Provide the (x, y) coordinate of the cell's center where the given text is located.  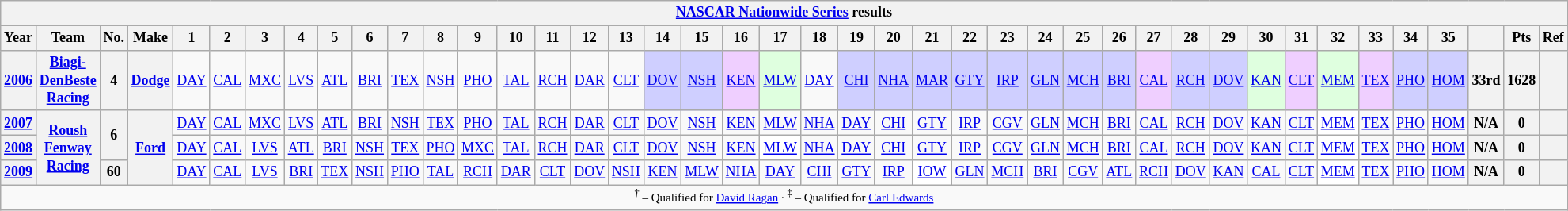
33 (1376, 38)
Dodge (150, 80)
60 (114, 173)
10 (516, 38)
24 (1046, 38)
1 (192, 38)
2008 (19, 148)
Biagi-DenBeste Racing (68, 80)
Pts (1521, 38)
18 (819, 38)
25 (1083, 38)
Team (68, 38)
35 (1448, 38)
28 (1190, 38)
22 (970, 38)
IOW (932, 173)
33rd (1486, 80)
† – Qualified for David Ragan · ‡ – Qualified for Carl Edwards (784, 198)
2006 (19, 80)
30 (1266, 38)
Roush Fenway Racing (68, 148)
2007 (19, 122)
32 (1338, 38)
16 (741, 38)
29 (1228, 38)
11 (552, 38)
Year (19, 38)
27 (1154, 38)
3 (265, 38)
34 (1410, 38)
8 (440, 38)
MAR (932, 80)
17 (780, 38)
5 (335, 38)
7 (405, 38)
12 (590, 38)
14 (663, 38)
31 (1301, 38)
NASCAR Nationwide Series results (784, 13)
20 (894, 38)
1628 (1521, 80)
13 (627, 38)
2009 (19, 173)
23 (1008, 38)
Make (150, 38)
26 (1119, 38)
21 (932, 38)
Ford (150, 148)
No. (114, 38)
19 (856, 38)
2 (228, 38)
Ref (1553, 38)
9 (478, 38)
15 (701, 38)
